Return the [X, Y] coordinate for the center point of the cell that contains the specified text.  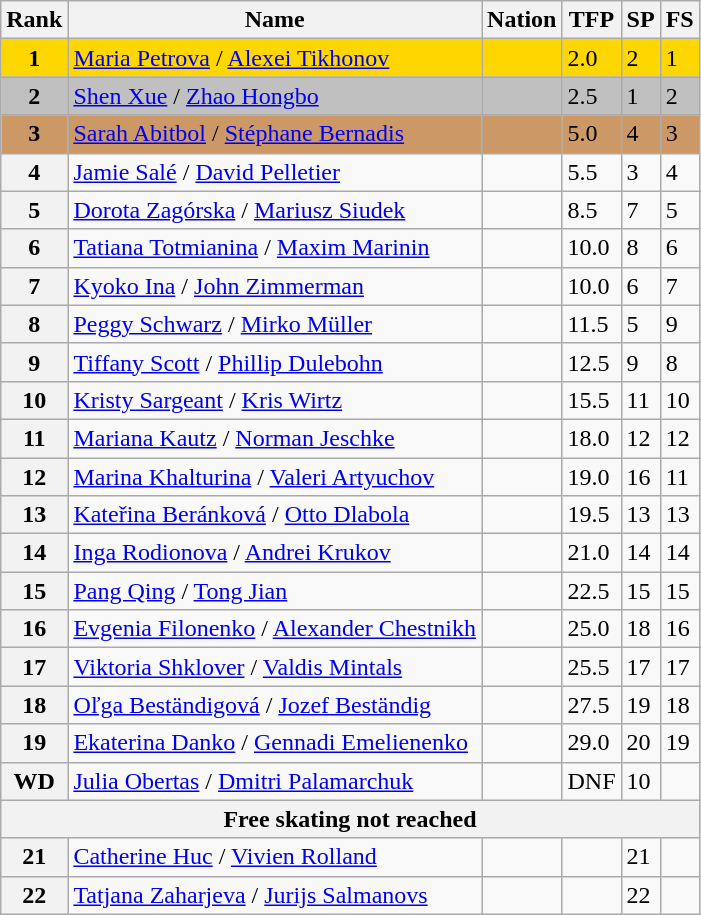
18.0 [592, 438]
22.5 [592, 591]
Oľga Beständigová / Jozef Beständig [275, 705]
Name [275, 20]
Tatiana Totmianina / Maxim Marinin [275, 248]
Rank [34, 20]
25.0 [592, 629]
Evgenia Filonenko / Alexander Chestnikh [275, 629]
Ekaterina Danko / Gennadi Emelienenko [275, 743]
5.5 [592, 172]
19.5 [592, 515]
Marina Khalturina / Valeri Artyuchov [275, 477]
FS [680, 20]
Julia Obertas / Dmitri Palamarchuk [275, 781]
Nation [522, 20]
20 [640, 743]
12.5 [592, 362]
SP [640, 20]
Kristy Sargeant / Kris Wirtz [275, 400]
Kyoko Ina / John Zimmerman [275, 286]
Peggy Schwarz / Mirko Müller [275, 324]
11.5 [592, 324]
15.5 [592, 400]
2.0 [592, 58]
Shen Xue / Zhao Hongbo [275, 96]
8.5 [592, 210]
Sarah Abitbol / Stéphane Bernadis [275, 134]
5.0 [592, 134]
DNF [592, 781]
2.5 [592, 96]
TFP [592, 20]
Jamie Salé / David Pelletier [275, 172]
Dorota Zagórska / Mariusz Siudek [275, 210]
Catherine Huc / Vivien Rolland [275, 857]
27.5 [592, 705]
25.5 [592, 667]
Kateřina Beránková / Otto Dlabola [275, 515]
WD [34, 781]
Mariana Kautz / Norman Jeschke [275, 438]
Pang Qing / Tong Jian [275, 591]
Tatjana Zaharjeva / Jurijs Salmanovs [275, 895]
29.0 [592, 743]
21.0 [592, 553]
Free skating not reached [350, 819]
Tiffany Scott / Phillip Dulebohn [275, 362]
Maria Petrova / Alexei Tikhonov [275, 58]
Inga Rodionova / Andrei Krukov [275, 553]
Viktoria Shklover / Valdis Mintals [275, 667]
19.0 [592, 477]
